Detect which cell encompasses the target text, then output its (X, Y) center coordinate. 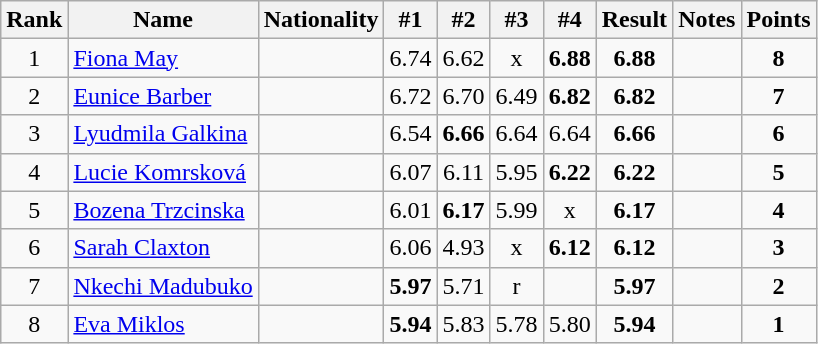
6.01 (410, 210)
Lyudmila Galkina (163, 134)
4.93 (464, 248)
Nationality (321, 20)
6.49 (516, 96)
#3 (516, 20)
6.07 (410, 172)
Result (634, 20)
5.80 (570, 324)
6.54 (410, 134)
Sarah Claxton (163, 248)
Fiona May (163, 58)
Nkechi Madubuko (163, 286)
5.83 (464, 324)
#2 (464, 20)
Eva Miklos (163, 324)
5.78 (516, 324)
6.74 (410, 58)
6.06 (410, 248)
6.72 (410, 96)
Eunice Barber (163, 96)
Rank (34, 20)
r (516, 286)
Lucie Komrsková (163, 172)
Points (778, 20)
6.62 (464, 58)
Notes (707, 20)
5.99 (516, 210)
#1 (410, 20)
6.70 (464, 96)
Name (163, 20)
5.71 (464, 286)
#4 (570, 20)
6.11 (464, 172)
Bozena Trzcinska (163, 210)
5.95 (516, 172)
